Identify which cell holds the provided text, then report its (x, y) central coordinate. 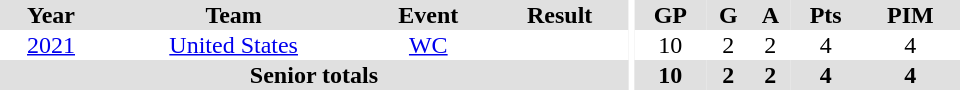
United States (234, 45)
Event (428, 15)
2021 (51, 45)
WC (428, 45)
Pts (826, 15)
A (770, 15)
GP (670, 15)
Result (560, 15)
G (728, 15)
Year (51, 15)
PIM (910, 15)
Senior totals (314, 75)
Team (234, 15)
